Capture the cell that displays the provided text and extract its (x, y) central coordinate. 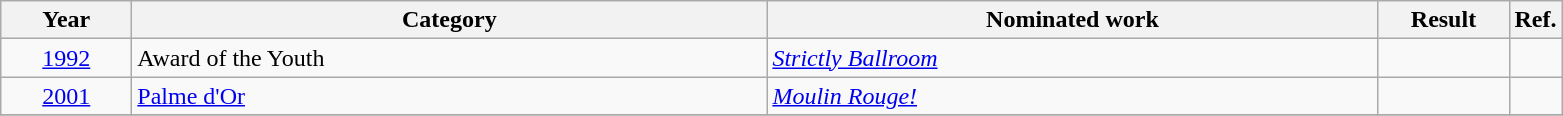
Nominated work (1072, 20)
Category (450, 20)
Strictly Ballroom (1072, 58)
Result (1444, 20)
Palme d'Or (450, 96)
Award of the Youth (450, 58)
Year (66, 20)
2001 (66, 96)
Ref. (1536, 20)
1992 (66, 58)
Moulin Rouge! (1072, 96)
